Search for the cell housing the specified text and yield its [X, Y] center coordinate. 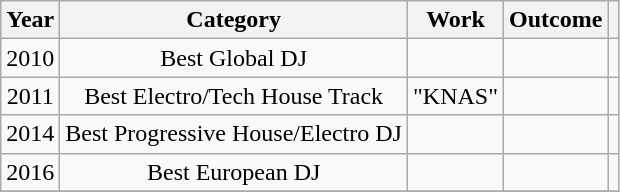
Best European DJ [234, 172]
2010 [30, 58]
Best Global DJ [234, 58]
Work [455, 20]
Best Electro/Tech House Track [234, 96]
"KNAS" [455, 96]
Outcome [555, 20]
2014 [30, 134]
Best Progressive House/Electro DJ [234, 134]
Year [30, 20]
Category [234, 20]
2016 [30, 172]
2011 [30, 96]
